Scan for the cell matching the given text and deliver its [X, Y] coordinate at center. 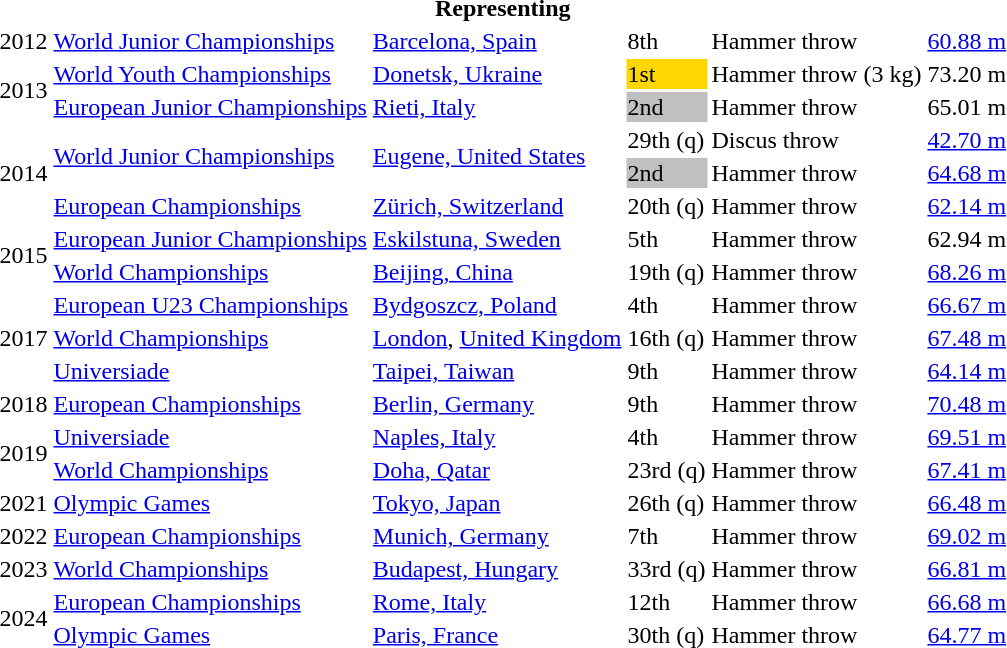
Munich, Germany [497, 536]
European U23 Championships [210, 305]
Budapest, Hungary [497, 569]
7th [666, 536]
Olympic Games [210, 503]
London, United Kingdom [497, 338]
5th [666, 239]
Hammer throw (3 kg) [816, 74]
Beijing, China [497, 272]
20th (q) [666, 206]
Rome, Italy [497, 602]
26th (q) [666, 503]
World Youth Championships [210, 74]
Donetsk, Ukraine [497, 74]
Tokyo, Japan [497, 503]
Berlin, Germany [497, 404]
33rd (q) [666, 569]
16th (q) [666, 338]
Taipei, Taiwan [497, 371]
29th (q) [666, 140]
23rd (q) [666, 470]
Rieti, Italy [497, 107]
1st [666, 74]
Eugene, United States [497, 156]
Zürich, Switzerland [497, 206]
Barcelona, Spain [497, 41]
Doha, Qatar [497, 470]
19th (q) [666, 272]
8th [666, 41]
Naples, Italy [497, 437]
Bydgoszcz, Poland [497, 305]
12th [666, 602]
Discus throw [816, 140]
Eskilstuna, Sweden [497, 239]
